Scan for the cell matching the given text and deliver its [X, Y] coordinate at center. 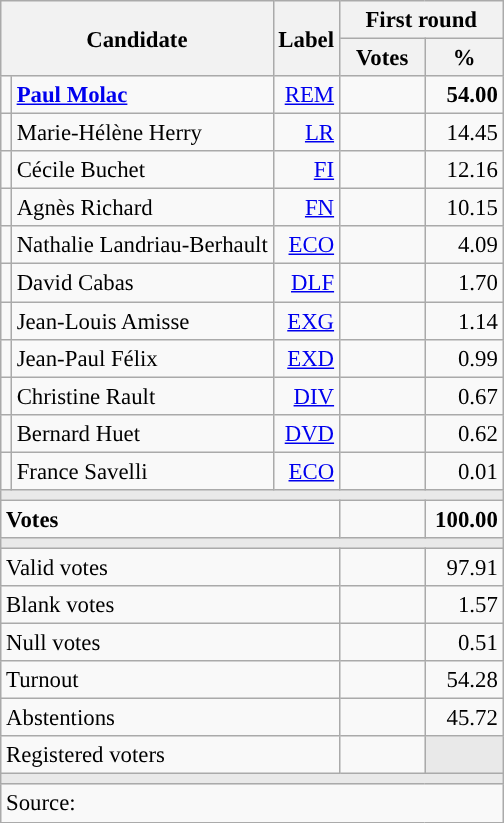
First round [421, 20]
Valid votes [170, 567]
97.91 [464, 567]
0.51 [464, 643]
1.57 [464, 605]
1.70 [464, 283]
FI [306, 170]
Jean-Louis Amisse [142, 321]
REM [306, 95]
0.67 [464, 396]
54.00 [464, 95]
DIV [306, 396]
0.99 [464, 358]
FN [306, 208]
0.01 [464, 471]
Label [306, 38]
Source: [252, 804]
Turnout [170, 680]
45.72 [464, 718]
1.14 [464, 321]
LR [306, 133]
David Cabas [142, 283]
Registered voters [170, 755]
100.00 [464, 519]
Agnès Richard [142, 208]
EXD [306, 358]
Cécile Buchet [142, 170]
Jean-Paul Félix [142, 358]
Abstentions [170, 718]
EXG [306, 321]
54.28 [464, 680]
Null votes [170, 643]
Christine Rault [142, 396]
0.62 [464, 433]
10.15 [464, 208]
Bernard Huet [142, 433]
14.45 [464, 133]
Blank votes [170, 605]
Candidate [137, 38]
% [464, 58]
Nathalie Landriau-Berhault [142, 245]
France Savelli [142, 471]
DLF [306, 283]
Paul Molac [142, 95]
DVD [306, 433]
4.09 [464, 245]
Marie-Hélène Herry [142, 133]
12.16 [464, 170]
